Output the [X, Y] coordinate of the center of the cell containing the given text.  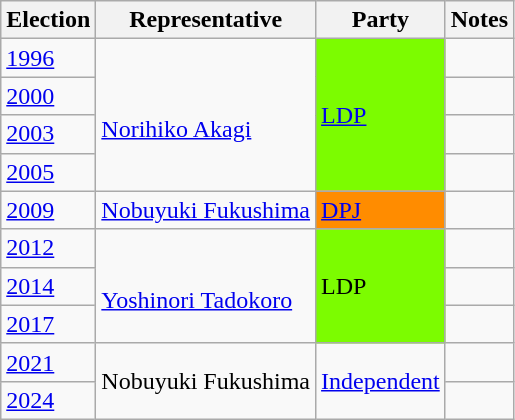
2000 [48, 96]
Independent [381, 381]
Norihiko Akagi [206, 115]
Yoshinori Tadokoro [206, 286]
2012 [48, 248]
2021 [48, 362]
DPJ [381, 210]
2003 [48, 134]
2024 [48, 400]
2017 [48, 324]
2014 [48, 286]
Election [48, 20]
1996 [48, 58]
2005 [48, 172]
2009 [48, 210]
Notes [479, 20]
Representative [206, 20]
Party [381, 20]
